Find where the given text appears and provide that cell's center as (X, Y) coordinate. 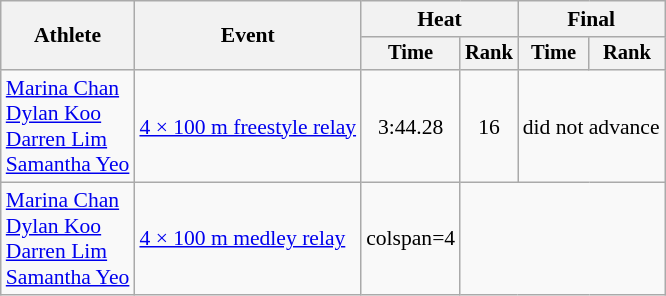
did not advance (592, 126)
Event (248, 36)
3:44.28 (410, 126)
Heat (440, 19)
colspan=4 (410, 239)
4 × 100 m freestyle relay (248, 126)
Athlete (68, 36)
4 × 100 m medley relay (248, 239)
16 (489, 126)
Final (592, 19)
